Locate the cell with the specified text and output its [X, Y] center coordinate. 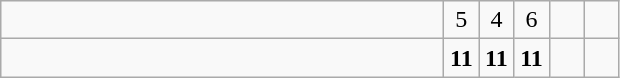
6 [532, 20]
4 [496, 20]
5 [462, 20]
